Scan for the cell matching the given text and deliver its (X, Y) coordinate at center. 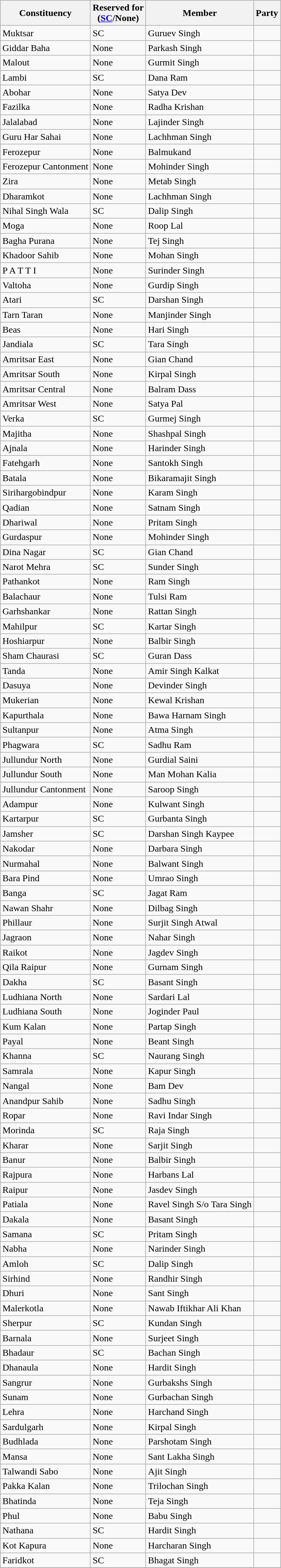
Rajpura (46, 1175)
Bagha Purana (46, 241)
Nahar Singh (200, 938)
Guru Har Sahai (46, 137)
Parshotam Singh (200, 1442)
Rattan Singh (200, 611)
Banur (46, 1160)
Amloh (46, 1264)
Jagraon (46, 938)
Harbans Lal (200, 1175)
Sant Lakha Singh (200, 1457)
Amritsar East (46, 359)
Kapur Singh (200, 1071)
Santokh Singh (200, 463)
Surjit Singh Atwal (200, 923)
Trilochan Singh (200, 1486)
Amritsar West (46, 404)
Babu Singh (200, 1516)
Tarn Taran (46, 315)
Gurbachan Singh (200, 1397)
Barnala (46, 1338)
Bam Dev (200, 1086)
Kulwant Singh (200, 804)
Muktsar (46, 33)
Dharamkot (46, 196)
Sadhu Singh (200, 1101)
Dina Nagar (46, 552)
Bhadaur (46, 1353)
Gurbakshs Singh (200, 1383)
Beas (46, 330)
Guruev Singh (200, 33)
Jullundur Cantonment (46, 789)
Kundan Singh (200, 1323)
Dhuri (46, 1293)
Sadhu Ram (200, 745)
Balmukand (200, 152)
Raipur (46, 1190)
Mukerian (46, 700)
Ropar (46, 1115)
Kartarpur (46, 819)
Adampur (46, 804)
Darshan Singh Kaypee (200, 834)
Sherpur (46, 1323)
Samana (46, 1234)
Raja Singh (200, 1130)
Gurdial Saini (200, 760)
Beant Singh (200, 1041)
Batala (46, 478)
Constituency (46, 13)
Nangal (46, 1086)
Dakala (46, 1219)
Budhlada (46, 1442)
Tanda (46, 670)
Malout (46, 63)
Kum Kalan (46, 1027)
Kot Kapura (46, 1545)
Ram Singh (200, 582)
Zira (46, 181)
Satya Dev (200, 92)
Darbara Singh (200, 848)
Radha Krishan (200, 107)
Narinder Singh (200, 1249)
Verka (46, 418)
Narot Mehra (46, 567)
Bhagat Singh (200, 1560)
Jagdev Singh (200, 952)
Pakka Kalan (46, 1486)
Talwandi Sabo (46, 1471)
Mohan Singh (200, 256)
Jullundur North (46, 760)
Darshan Singh (200, 300)
Ajit Singh (200, 1471)
Jagat Ram (200, 893)
Phillaur (46, 923)
Jandiala (46, 344)
Metab Singh (200, 181)
Atari (46, 300)
Dilbag Singh (200, 908)
Harcharan Singh (200, 1545)
Malerkotla (46, 1308)
Sardari Lal (200, 997)
Surinder Singh (200, 270)
Ludhiana South (46, 1012)
Ajnala (46, 448)
Dhariwal (46, 522)
Payal (46, 1041)
Phagwara (46, 745)
Ludhiana North (46, 997)
Sham Chaurasi (46, 656)
Qila Raipur (46, 967)
Partap Singh (200, 1027)
Nihal Singh Wala (46, 211)
Party (267, 13)
Khadoor Sahib (46, 256)
Parkash Singh (200, 48)
Sunam (46, 1397)
Joginder Paul (200, 1012)
Surjeet Singh (200, 1338)
Jalalabad (46, 122)
Dasuya (46, 686)
Banga (46, 893)
Gurnam Singh (200, 967)
Ravi Indar Singh (200, 1115)
Hari Singh (200, 330)
Amritsar Central (46, 389)
Lehra (46, 1412)
Bhatinda (46, 1501)
Ferozepur (46, 152)
Bikaramajit Singh (200, 478)
Nurmahal (46, 863)
Sangrur (46, 1383)
Anandpur Sahib (46, 1101)
Faridkot (46, 1560)
Gurmit Singh (200, 63)
Jullundur South (46, 774)
Amir Singh Kalkat (200, 670)
Tulsi Ram (200, 596)
Fatehgarh (46, 463)
Nawab Iftikhar Ali Khan (200, 1308)
Kewal Krishan (200, 700)
Samrala (46, 1071)
Pathankot (46, 582)
Bara Pind (46, 878)
Teja Singh (200, 1501)
Bawa Harnam Singh (200, 715)
Gurbanta Singh (200, 819)
Roop Lal (200, 226)
Moga (46, 226)
Mahilpur (46, 626)
Hoshiarpur (46, 641)
Garhshankar (46, 611)
Kharar (46, 1145)
Gurdip Singh (200, 285)
Gurmej Singh (200, 418)
Jamsher (46, 834)
Ferozepur Cantonment (46, 166)
Valtoha (46, 285)
Man Mohan Kalia (200, 774)
Devinder Singh (200, 686)
Majitha (46, 434)
Satya Pal (200, 404)
Sunder Singh (200, 567)
Jasdev Singh (200, 1190)
Mansa (46, 1457)
Phul (46, 1516)
Amritsar South (46, 374)
Lambi (46, 78)
Fazilka (46, 107)
Umrao Singh (200, 878)
Balwant Singh (200, 863)
Guran Dass (200, 656)
Morinda (46, 1130)
Nabha (46, 1249)
Kapurthala (46, 715)
Khanna (46, 1056)
Lajinder Singh (200, 122)
Reserved for(SC/None) (118, 13)
Balachaur (46, 596)
Randhir Singh (200, 1279)
Balram Dass (200, 389)
Sant Singh (200, 1293)
Sarjit Singh (200, 1145)
Naurang Singh (200, 1056)
Tara Singh (200, 344)
Ravel Singh S/o Tara Singh (200, 1205)
Nathana (46, 1531)
Sultanpur (46, 730)
Member (200, 13)
Gurdaspur (46, 537)
Karam Singh (200, 493)
Abohar (46, 92)
Giddar Baha (46, 48)
Dhanaula (46, 1367)
Sardulgarh (46, 1427)
Sirihargobindpur (46, 493)
Nawan Shahr (46, 908)
Nakodar (46, 848)
Dana Ram (200, 78)
Tej Singh (200, 241)
Manjinder Singh (200, 315)
Harinder Singh (200, 448)
Saroop Singh (200, 789)
Harchand Singh (200, 1412)
Patiala (46, 1205)
Raikot (46, 952)
Satnam Singh (200, 508)
Shashpal Singh (200, 434)
Dakha (46, 982)
Kartar Singh (200, 626)
Sirhind (46, 1279)
Qadian (46, 508)
Atma Singh (200, 730)
P A T T I (46, 270)
Bachan Singh (200, 1353)
